Find where the given text appears and provide that cell's center as [X, Y] coordinate. 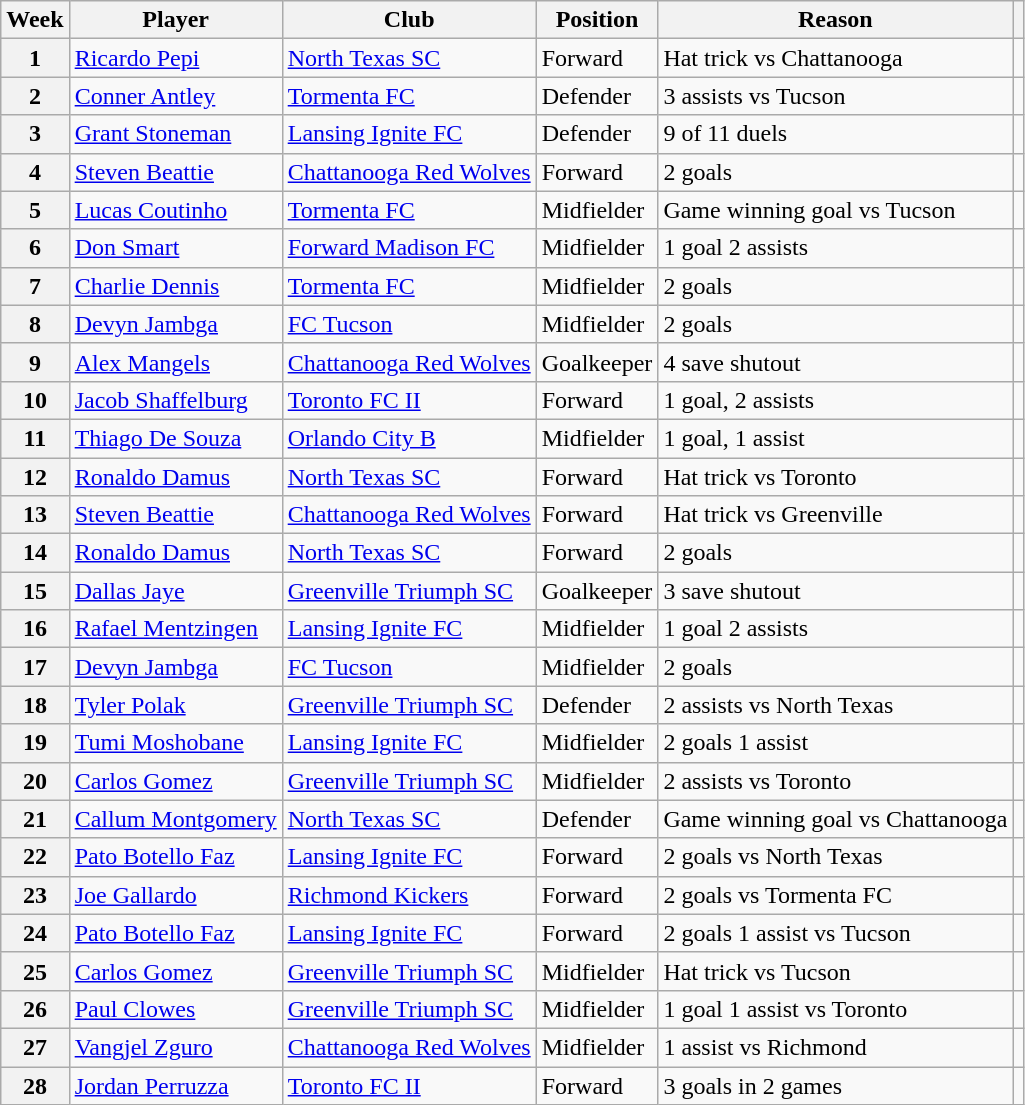
23 [35, 895]
25 [35, 971]
21 [35, 819]
Paul Clowes [176, 1009]
2 goals 1 assist [836, 743]
1 goal, 1 assist [836, 438]
26 [35, 1009]
16 [35, 629]
2 goals 1 assist vs Tucson [836, 933]
Forward Madison FC [409, 248]
9 [35, 362]
3 assists vs Tucson [836, 96]
24 [35, 933]
Reason [836, 20]
6 [35, 248]
4 save shutout [836, 362]
7 [35, 286]
3 save shutout [836, 591]
1 goal 1 assist vs Toronto [836, 1009]
Don Smart [176, 248]
13 [35, 515]
5 [35, 210]
Richmond Kickers [409, 895]
Hat trick vs Tucson [836, 971]
Game winning goal vs Tucson [836, 210]
2 goals vs North Texas [836, 857]
8 [35, 324]
Player [176, 20]
9 of 11 duels [836, 134]
19 [35, 743]
1 [35, 58]
1 goal, 2 assists [836, 400]
3 goals in 2 games [836, 1085]
Jacob Shaffelburg [176, 400]
Jordan Perruzza [176, 1085]
Thiago De Souza [176, 438]
15 [35, 591]
11 [35, 438]
Dallas Jaye [176, 591]
18 [35, 705]
3 [35, 134]
Hat trick vs Greenville [836, 515]
10 [35, 400]
Grant Stoneman [176, 134]
2 assists vs North Texas [836, 705]
Hat trick vs Chattanooga [836, 58]
2 assists vs Toronto [836, 781]
Tyler Polak [176, 705]
Conner Antley [176, 96]
14 [35, 553]
28 [35, 1085]
2 [35, 96]
20 [35, 781]
Joe Gallardo [176, 895]
12 [35, 477]
Charlie Dennis [176, 286]
Ricardo Pepi [176, 58]
Hat trick vs Toronto [836, 477]
1 assist vs Richmond [836, 1047]
2 goals vs Tormenta FC [836, 895]
Vangjel Zguro [176, 1047]
17 [35, 667]
Orlando City B [409, 438]
Game winning goal vs Chattanooga [836, 819]
Position [597, 20]
Week [35, 20]
27 [35, 1047]
Alex Mangels [176, 362]
4 [35, 172]
Club [409, 20]
Rafael Mentzingen [176, 629]
22 [35, 857]
Lucas Coutinho [176, 210]
Callum Montgomery [176, 819]
Tumi Moshobane [176, 743]
